Capture the cell that displays the provided text and extract its (x, y) central coordinate. 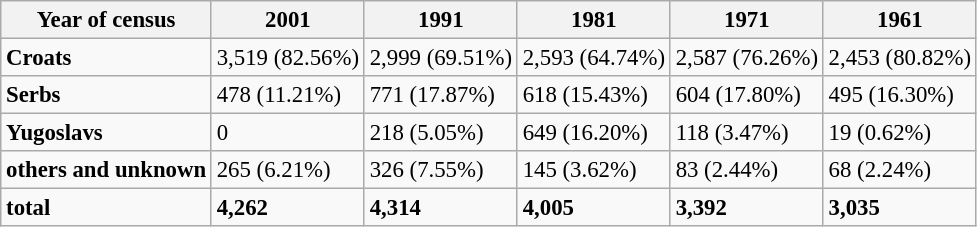
478 (11.21%) (288, 95)
1971 (746, 20)
145 (3.62%) (594, 170)
3,392 (746, 208)
495 (16.30%) (900, 95)
68 (2.24%) (900, 170)
1991 (440, 20)
1981 (594, 20)
604 (17.80%) (746, 95)
618 (15.43%) (594, 95)
4,005 (594, 208)
19 (0.62%) (900, 133)
3,519 (82.56%) (288, 58)
Yugoslavs (106, 133)
649 (16.20%) (594, 133)
2,453 (80.82%) (900, 58)
2,999 (69.51%) (440, 58)
2,587 (76.26%) (746, 58)
218 (5.05%) (440, 133)
1961 (900, 20)
2,593 (64.74%) (594, 58)
Year of census (106, 20)
4,314 (440, 208)
265 (6.21%) (288, 170)
others and unknown (106, 170)
83 (2.44%) (746, 170)
total (106, 208)
3,035 (900, 208)
Serbs (106, 95)
118 (3.47%) (746, 133)
4,262 (288, 208)
326 (7.55%) (440, 170)
Croats (106, 58)
771 (17.87%) (440, 95)
0 (288, 133)
2001 (288, 20)
